Output the (X, Y) coordinate of the center of the cell containing the given text.  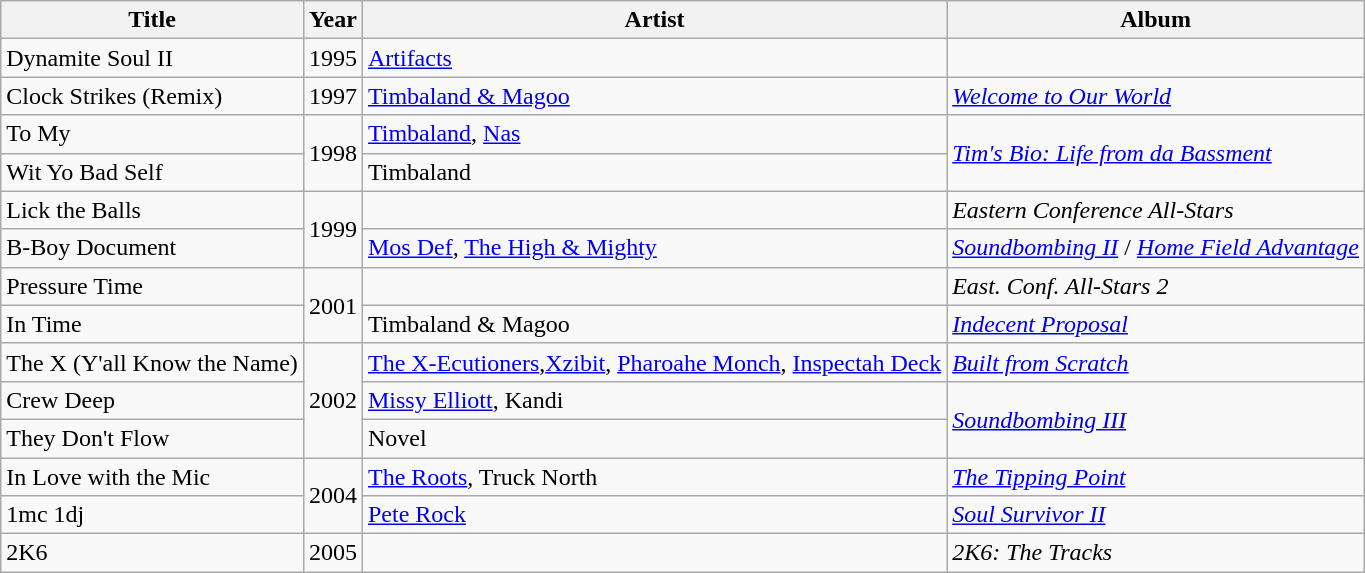
2K6 (152, 553)
In Time (152, 324)
The X (Y'all Know the Name) (152, 362)
2K6: The Tracks (1156, 553)
To My (152, 134)
Timbaland (654, 172)
The X-Ecutioners,Xzibit, Pharoahe Monch, Inspectah Deck (654, 362)
2001 (332, 305)
Novel (654, 438)
Dynamite Soul II (152, 58)
Artist (654, 20)
Artifacts (654, 58)
B-Boy Document (152, 248)
Built from Scratch (1156, 362)
Year (332, 20)
Welcome to Our World (1156, 96)
Timbaland, Nas (654, 134)
Indecent Proposal (1156, 324)
1999 (332, 229)
Soul Survivor II (1156, 515)
Lick the Balls (152, 210)
Wit Yo Bad Self (152, 172)
1mc 1dj (152, 515)
1997 (332, 96)
In Love with the Mic (152, 477)
Mos Def, The High & Mighty (654, 248)
Pete Rock (654, 515)
Soundbombing II / Home Field Advantage (1156, 248)
2004 (332, 496)
1998 (332, 153)
Missy Elliott, Kandi (654, 400)
2005 (332, 553)
2002 (332, 400)
Crew Deep (152, 400)
Album (1156, 20)
The Tipping Point (1156, 477)
The Roots, Truck North (654, 477)
East. Conf. All-Stars 2 (1156, 286)
Eastern Conference All-Stars (1156, 210)
Pressure Time (152, 286)
Title (152, 20)
Tim's Bio: Life from da Bassment (1156, 153)
Clock Strikes (Remix) (152, 96)
1995 (332, 58)
They Don't Flow (152, 438)
Soundbombing III (1156, 419)
